Identify which cell holds the provided text, then report its (X, Y) central coordinate. 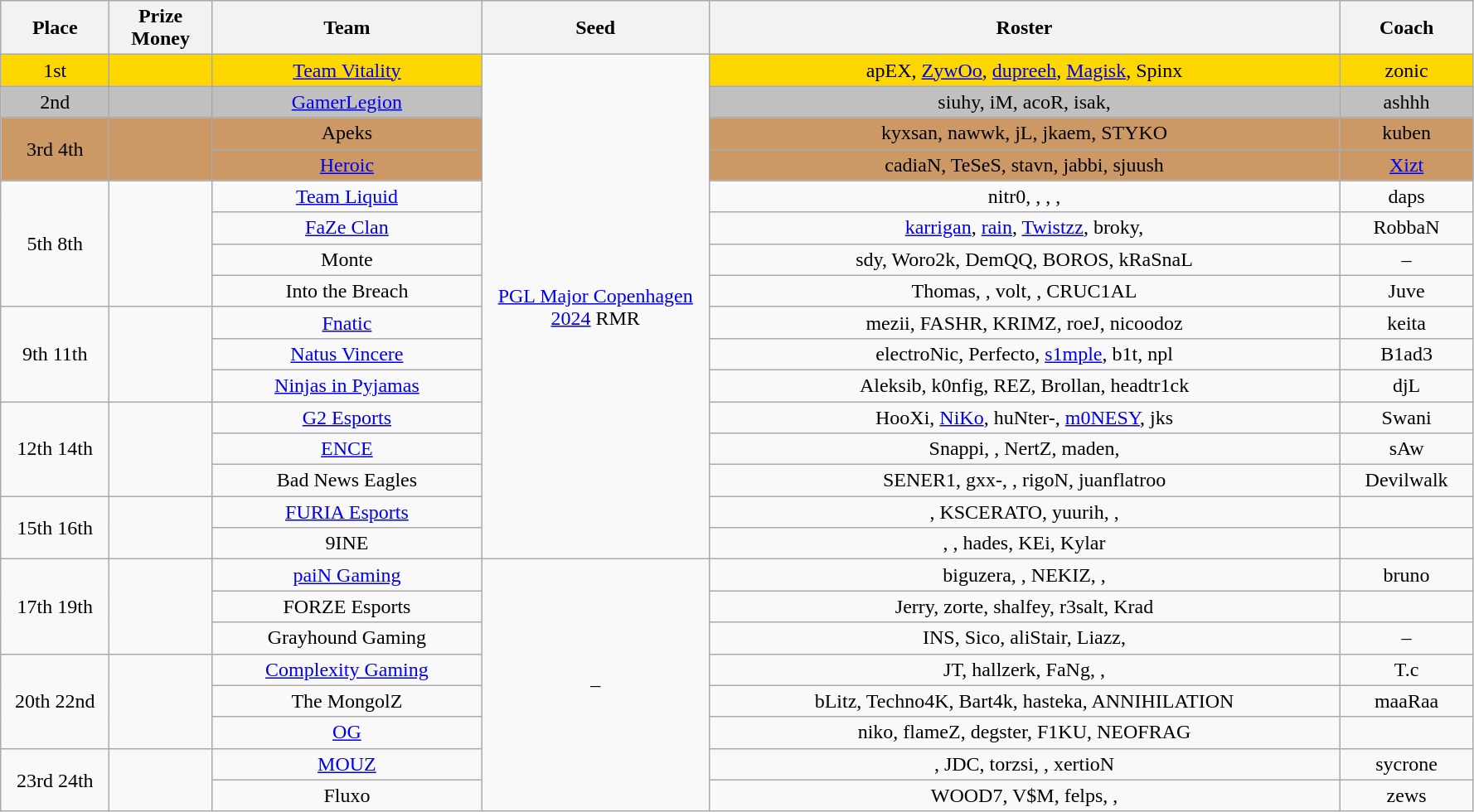
Heroic (347, 165)
Complexity Gaming (347, 669)
Juve (1406, 291)
apEX, ZywOo, dupreeh, Magisk, Spinx (1025, 70)
Natus Vincere (347, 354)
Monte (347, 259)
INS, Sico, aliStair, Liazz, (1025, 638)
Place (55, 28)
bruno (1406, 575)
Apeks (347, 133)
20th 22nd (55, 701)
G2 Esports (347, 417)
23rd 24th (55, 780)
15th 16th (55, 528)
Team Liquid (347, 196)
JT, hallzerk, FaNg, , (1025, 669)
Coach (1406, 28)
1st (55, 70)
mezii, FASHR, KRIMZ, roeJ, nicoodoz (1025, 322)
Grayhound Gaming (347, 638)
Jerry, zorte, shalfey, r3salt, Krad (1025, 607)
Snappi, , NertZ, maden, (1025, 449)
WOOD7, V$M, felps, , (1025, 795)
ENCE (347, 449)
B1ad3 (1406, 354)
keita (1406, 322)
Bad News Eagles (347, 481)
paiN Gaming (347, 575)
electroNic, Perfecto, s1mple, b1t, npl (1025, 354)
, JDC, torzsi, , xertioN (1025, 764)
Fluxo (347, 795)
kuben (1406, 133)
HooXi, NiKo, huNter-, m0NESY, jks (1025, 417)
9th 11th (55, 354)
17th 19th (55, 607)
kyxsan, nawwk, jL, jkaem, STYKO (1025, 133)
5th 8th (55, 244)
Ninjas in Pyjamas (347, 385)
Thomas, , volt, , CRUC1AL (1025, 291)
12th 14th (55, 448)
Xizt (1406, 165)
Team (347, 28)
SENER1, gxx-, , rigoN, juanflatroo (1025, 481)
sycrone (1406, 764)
ashhh (1406, 102)
GamerLegion (347, 102)
, , hades, KEi, Kylar (1025, 544)
The MongolZ (347, 701)
sdy, Woro2k, DemQQ, BOROS, kRaSnaL (1025, 259)
OG (347, 732)
9INE (347, 544)
Prize Money (161, 28)
FURIA Esports (347, 512)
niko, flameZ, degster, F1KU, NEOFRAG (1025, 732)
cadiaN, TeSeS, stavn, jabbi, sjuush (1025, 165)
FaZe Clan (347, 228)
biguzera, , NEKIZ, , (1025, 575)
RobbaN (1406, 228)
Aleksib, k0nfig, REZ, Brollan, headtr1ck (1025, 385)
Fnatic (347, 322)
maaRaa (1406, 701)
MOUZ (347, 764)
bLitz, Techno4K, Bart4k, hasteka, ANNIHILATION (1025, 701)
Swani (1406, 417)
siuhy, iM, acoR, isak, (1025, 102)
PGL Major Copenhagen 2024 RMR (595, 307)
Into the Breach (347, 291)
Seed (595, 28)
Roster (1025, 28)
zonic (1406, 70)
FORZE Esports (347, 607)
T.c (1406, 669)
sAw (1406, 449)
daps (1406, 196)
Team Vitality (347, 70)
3rd 4th (55, 149)
djL (1406, 385)
zews (1406, 795)
2nd (55, 102)
nitr0, , , , (1025, 196)
karrigan, rain, Twistzz, broky, (1025, 228)
Devilwalk (1406, 481)
, KSCERATO, yuurih, , (1025, 512)
